Return (X, Y) of the center of cell containing provided text 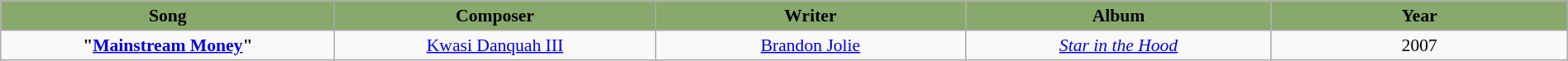
Composer (495, 16)
Song (168, 16)
Album (1119, 16)
2007 (1419, 45)
"Mainstream Money" (168, 45)
Star in the Hood (1119, 45)
Writer (810, 16)
Brandon Jolie (810, 45)
Kwasi Danquah III (495, 45)
Year (1419, 16)
